Find where the given text appears and provide that cell's center as [x, y] coordinate. 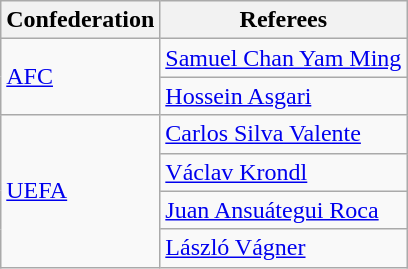
Juan Ansuátegui Roca [284, 210]
UEFA [80, 191]
AFC [80, 77]
László Vágner [284, 248]
Confederation [80, 20]
Hossein Asgari [284, 96]
Samuel Chan Yam Ming [284, 58]
Carlos Silva Valente [284, 134]
Václav Krondl [284, 172]
Referees [284, 20]
